From the cell containing the given text, extract its center point as (x, y) coordinate. 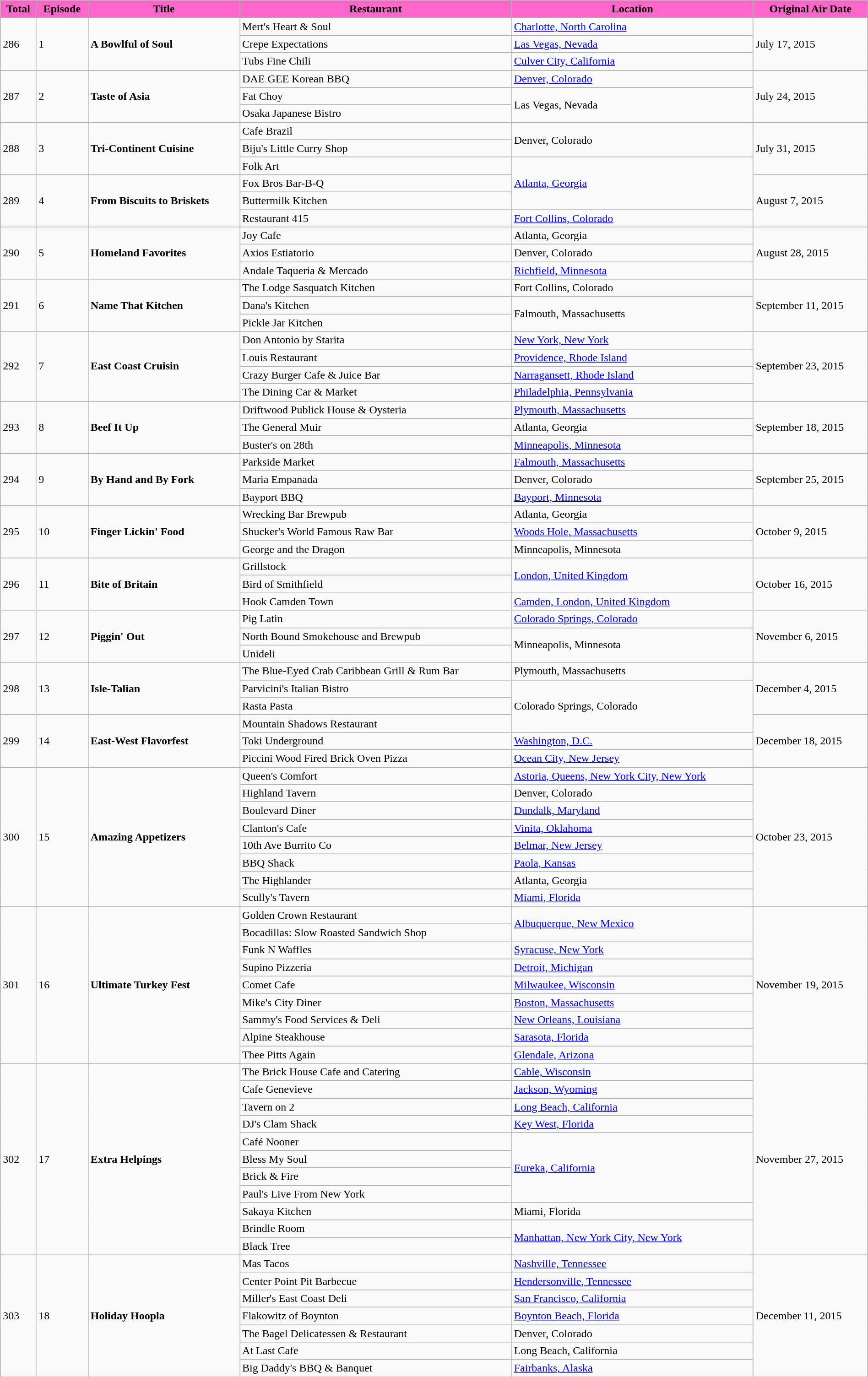
11 (62, 584)
Flakowitz of Boynton (376, 1316)
September 11, 2015 (810, 305)
North Bound Smokehouse and Brewpub (376, 636)
The Bagel Delicatessen & Restaurant (376, 1334)
6 (62, 305)
Bite of Britain (164, 584)
293 (18, 427)
287 (18, 96)
Funk N Waffles (376, 950)
Total (18, 9)
Providence, Rhode Island (632, 358)
Albuquerque, New Mexico (632, 924)
292 (18, 366)
288 (18, 148)
Mike's City Diner (376, 1002)
294 (18, 479)
10th Ave Burrito Co (376, 846)
7 (62, 366)
Culver City, California (632, 61)
Nashville, Tennessee (632, 1263)
Black Tree (376, 1246)
Boynton Beach, Florida (632, 1316)
Narragansett, Rhode Island (632, 375)
Fox Bros Bar-B-Q (376, 183)
Unideli (376, 654)
September 23, 2015 (810, 366)
Piggin' Out (164, 636)
16 (62, 985)
London, United Kingdom (632, 575)
Dundalk, Maryland (632, 811)
BBQ Shack (376, 863)
290 (18, 253)
November 6, 2015 (810, 636)
East Coast Cruisin (164, 366)
Golden Crown Restaurant (376, 915)
Milwaukee, Wisconsin (632, 985)
Mountain Shadows Restaurant (376, 723)
Finger Lickin' Food (164, 532)
Dana's Kitchen (376, 305)
Don Antonio by Starita (376, 340)
Key West, Florida (632, 1124)
Boulevard Diner (376, 811)
East-West Flavorfest (164, 741)
Miller's East Coast Deli (376, 1298)
Pickle Jar Kitchen (376, 323)
Bayport BBQ (376, 497)
Original Air Date (810, 9)
July 17, 2015 (810, 44)
Fat Choy (376, 96)
October 16, 2015 (810, 584)
Name That Kitchen (164, 305)
December 11, 2015 (810, 1316)
5 (62, 253)
Sarasota, Florida (632, 1037)
Scully's Tavern (376, 898)
Center Point Pit Barbecue (376, 1281)
Grillstock (376, 567)
Tavern on 2 (376, 1107)
The Highlander (376, 880)
Extra Helpings (164, 1159)
13 (62, 688)
The Blue-Eyed Crab Caribbean Grill & Rum Bar (376, 671)
Belmar, New Jersey (632, 846)
Cafe Brazil (376, 131)
October 9, 2015 (810, 532)
Brindle Room (376, 1229)
Big Daddy's BBQ & Banquet (376, 1368)
10 (62, 532)
Folk Art (376, 166)
Clanton's Cafe (376, 828)
Andale Taqueria & Mercado (376, 271)
Ultimate Turkey Fest (164, 985)
November 27, 2015 (810, 1159)
Sakaya Kitchen (376, 1211)
Pig Latin (376, 619)
Fairbanks, Alaska (632, 1368)
Episode (62, 9)
September 18, 2015 (810, 427)
Buttermilk Kitchen (376, 201)
303 (18, 1316)
Parvicini's Italian Bistro (376, 688)
Louis Restaurant (376, 358)
Shucker's World Famous Raw Bar (376, 532)
Crepe Expectations (376, 44)
Axios Estiatorio (376, 253)
300 (18, 837)
Washington, D.C. (632, 741)
Bocadillas: Slow Roasted Sandwich Shop (376, 932)
Beef It Up (164, 427)
Tubs Fine Chili (376, 61)
Holiday Hoopla (164, 1316)
Isle-Talian (164, 688)
Piccini Wood Fired Brick Oven Pizza (376, 758)
November 19, 2015 (810, 985)
Woods Hole, Massachusetts (632, 532)
Paul's Live From New York (376, 1194)
Hook Camden Town (376, 602)
DJ's Clam Shack (376, 1124)
Biju's Little Curry Shop (376, 148)
289 (18, 201)
Queen's Comfort (376, 776)
Wrecking Bar Brewpub (376, 515)
Ocean City, New Jersey (632, 758)
Rasta Pasta (376, 706)
Syracuse, New York (632, 950)
Comet Cafe (376, 985)
Alpine Steakhouse (376, 1037)
8 (62, 427)
2 (62, 96)
4 (62, 201)
Toki Underground (376, 741)
291 (18, 305)
Tri-Continent Cuisine (164, 148)
December 18, 2015 (810, 741)
12 (62, 636)
9 (62, 479)
Eureka, California (632, 1168)
Buster's on 28th (376, 445)
The General Muir (376, 427)
1 (62, 44)
Paola, Kansas (632, 863)
Vinita, Oklahoma (632, 828)
Mas Tacos (376, 1263)
New York, New York (632, 340)
At Last Cafe (376, 1351)
Osaka Japanese Bistro (376, 114)
Sammy's Food Services & Deli (376, 1019)
Mert's Heart & Soul (376, 27)
298 (18, 688)
August 28, 2015 (810, 253)
299 (18, 741)
297 (18, 636)
Location (632, 9)
Detroit, Michigan (632, 967)
Thee Pitts Again (376, 1054)
Parkside Market (376, 462)
Philadelphia, Pennsylvania (632, 392)
Crazy Burger Cafe & Juice Bar (376, 375)
Highland Tavern (376, 793)
302 (18, 1159)
Richfield, Minnesota (632, 271)
Glendale, Arizona (632, 1054)
Restaurant 415 (376, 218)
Brick & Fire (376, 1176)
October 23, 2015 (810, 837)
15 (62, 837)
Bird of Smithfield (376, 584)
Bayport, Minnesota (632, 497)
Jackson, Wyoming (632, 1090)
Hendersonville, Tennessee (632, 1281)
New Orleans, Louisiana (632, 1019)
Boston, Massachusetts (632, 1002)
August 7, 2015 (810, 201)
14 (62, 741)
Supino Pizzeria (376, 967)
Bless My Soul (376, 1159)
Charlotte, North Carolina (632, 27)
The Lodge Sasquatch Kitchen (376, 288)
295 (18, 532)
Joy Cafe (376, 236)
3 (62, 148)
18 (62, 1316)
San Francisco, California (632, 1298)
Homeland Favorites (164, 253)
Restaurant (376, 9)
301 (18, 985)
The Brick House Cafe and Catering (376, 1072)
December 4, 2015 (810, 688)
July 31, 2015 (810, 148)
Amazing Appetizers (164, 837)
Manhattan, New York City, New York (632, 1237)
Cafe Genevieve (376, 1090)
296 (18, 584)
George and the Dragon (376, 549)
17 (62, 1159)
DAE GEE Korean BBQ (376, 79)
286 (18, 44)
September 25, 2015 (810, 479)
July 24, 2015 (810, 96)
By Hand and By Fork (164, 479)
Café Nooner (376, 1142)
The Dining Car & Market (376, 392)
Driftwood Publick House & Oysteria (376, 410)
Taste of Asia (164, 96)
Cable, Wisconsin (632, 1072)
A Bowlful of Soul (164, 44)
Title (164, 9)
From Biscuits to Briskets (164, 201)
Astoria, Queens, New York City, New York (632, 776)
Camden, London, United Kingdom (632, 602)
Maria Empanada (376, 479)
